Identify which cell holds the provided text, then report its [X, Y] central coordinate. 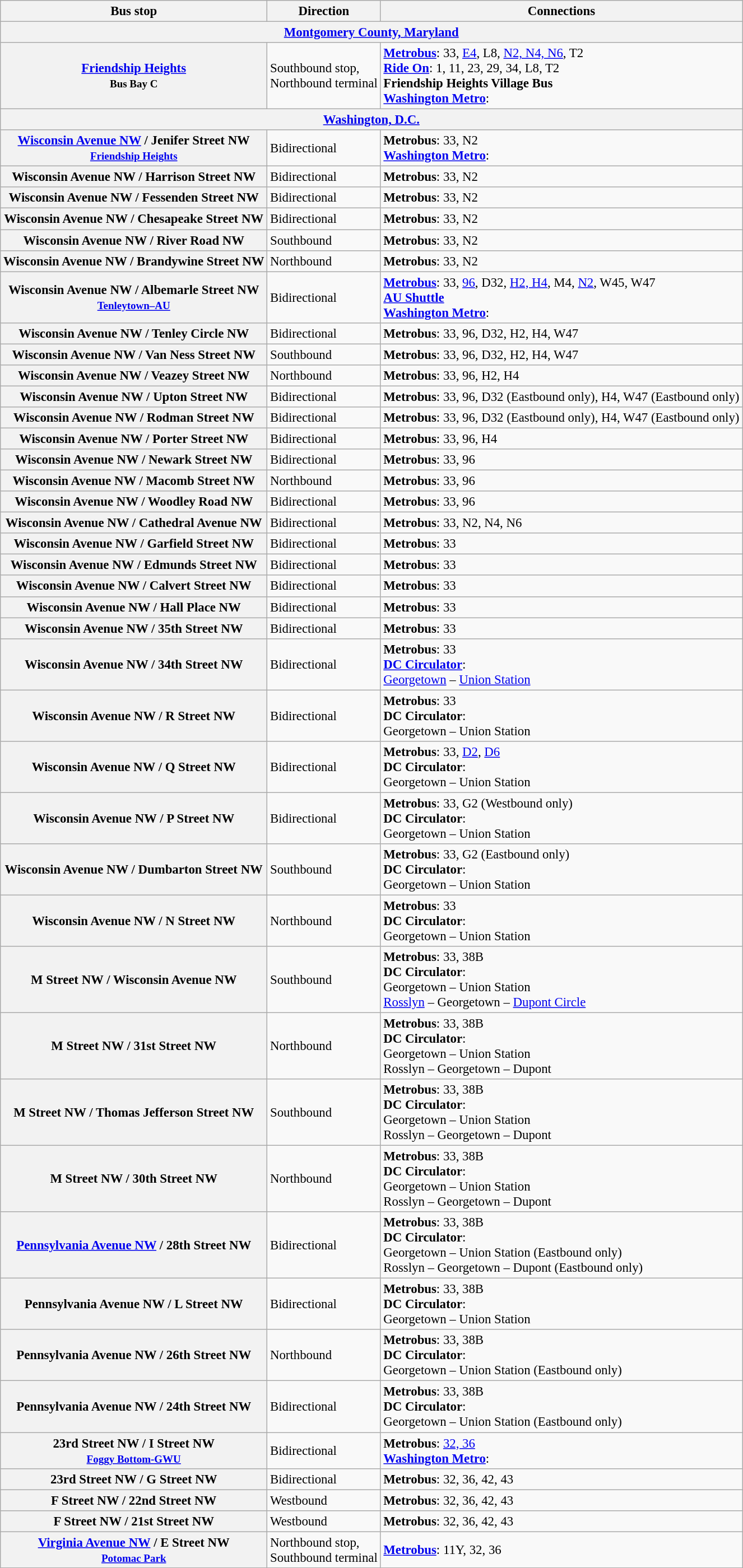
Wisconsin Avenue NW / Jenifer Street NWFriendship Heights [134, 148]
Metrobus: 33, G2 (Westbound only) DC Circulator: Georgetown – Union Station [561, 818]
Pennsylvania Avenue NW / 24th Street NW [134, 1407]
Pennsylvania Avenue NW / 26th Street NW [134, 1355]
Wisconsin Avenue NW / Van Ness Street NW [134, 354]
Wisconsin Avenue NW / Rodman Street NW [134, 418]
Wisconsin Avenue NW / Woodley Road NW [134, 502]
Metrobus: 33, 96, D32, H2, H4, M4, N2, W45, W47 AU Shuttle Washington Metro: [561, 297]
Wisconsin Avenue NW / Harrison Street NW [134, 177]
Metrobus: 33, 96, H4 [561, 438]
Metrobus: 33, 96, H2, H4 [561, 376]
Wisconsin Avenue NW / 34th Street NW [134, 664]
M Street NW / Wisconsin Avenue NW [134, 980]
Wisconsin Avenue NW / Calvert Street NW [134, 586]
Metrobus: 33, 38B DC Circulator: Georgetown – Union Station Rosslyn – Georgetown – Dupont Circle [561, 980]
Wisconsin Avenue NW / Porter Street NW [134, 438]
Northbound stop,Southbound terminal [324, 1550]
Wisconsin Avenue NW / Fessenden Street NW [134, 198]
Wisconsin Avenue NW / Albemarle Street NWTenleytown–AU [134, 297]
Wisconsin Avenue NW / Garfield Street NW [134, 544]
Metrobus: 33, E4, L8, N2, N4, N6, T2 Ride On: 1, 11, 23, 29, 34, L8, T2 Friendship Heights Village Bus Washington Metro: [561, 76]
Wisconsin Avenue NW / 35th Street NW [134, 628]
Virginia Avenue NW / E Street NWPotomac Park [134, 1550]
Pennsylvania Avenue NW / 28th Street NW [134, 1245]
Wisconsin Avenue NW / Q Street NW [134, 767]
Metrobus: 33, 38B DC Circulator: Georgetown – Union Station [561, 1304]
Metrobus: 32, 36 Washington Metro: [561, 1450]
M Street NW / Thomas Jefferson Street NW [134, 1112]
M Street NW / 31st Street NW [134, 1046]
F Street NW / 22nd Street NW [134, 1500]
Friendship HeightsBus Bay C [134, 76]
Direction [324, 11]
M Street NW / 30th Street NW [134, 1179]
Wisconsin Avenue NW / Hall Place NW [134, 607]
Wisconsin Avenue NW / Cathedral Avenue NW [134, 523]
Pennsylvania Avenue NW / L Street NW [134, 1304]
Connections [561, 11]
Wisconsin Avenue NW / Veazey Street NW [134, 376]
Wisconsin Avenue NW / Upton Street NW [134, 396]
Metrobus: 11Y, 32, 36 [561, 1550]
Wisconsin Avenue NW / R Street NW [134, 716]
Metrobus: 33, G2 (Eastbound only) DC Circulator: Georgetown – Union Station [561, 870]
23rd Street NW / G Street NW [134, 1479]
Wisconsin Avenue NW / P Street NW [134, 818]
Bus stop [134, 11]
Southbound stop,Northbound terminal [324, 76]
Washington, D.C. [371, 120]
Wisconsin Avenue NW / Chesapeake Street NW [134, 219]
Wisconsin Avenue NW / Tenley Circle NW [134, 333]
Wisconsin Avenue NW / Newark Street NW [134, 460]
Metrobus: 33, D2, D6 DC Circulator: Georgetown – Union Station [561, 767]
Wisconsin Avenue NW / River Road NW [134, 240]
23rd Street NW / I Street NWFoggy Bottom-GWU [134, 1450]
F Street NW / 21st Street NW [134, 1521]
Montgomery County, Maryland [371, 32]
Wisconsin Avenue NW / Dumbarton Street NW [134, 870]
Metrobus: 33, 38B DC Circulator: Georgetown – Union Station (Eastbound only) Rosslyn – Georgetown – Dupont (Eastbound only) [561, 1245]
Wisconsin Avenue NW / Edmunds Street NW [134, 565]
Wisconsin Avenue NW / Macomb Street NW [134, 481]
Wisconsin Avenue NW / Brandywine Street NW [134, 261]
Wisconsin Avenue NW / N Street NW [134, 921]
Metrobus: 33, N2, N4, N6 [561, 523]
Metrobus: 33, N2 Washington Metro: [561, 148]
